Scan for the cell matching the given text and deliver its [x, y] coordinate at center. 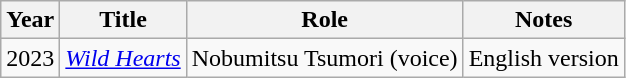
Year [30, 20]
English version [544, 58]
Role [324, 20]
Wild Hearts [123, 58]
Title [123, 20]
Notes [544, 20]
2023 [30, 58]
Nobumitsu Tsumori (voice) [324, 58]
